Capture the cell that displays the provided text and extract its (X, Y) central coordinate. 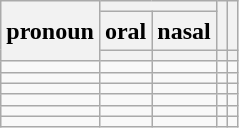
nasal (184, 31)
pronoun (50, 31)
oral (125, 31)
